Return the (x, y) coordinate for the center point of the cell that contains the specified text.  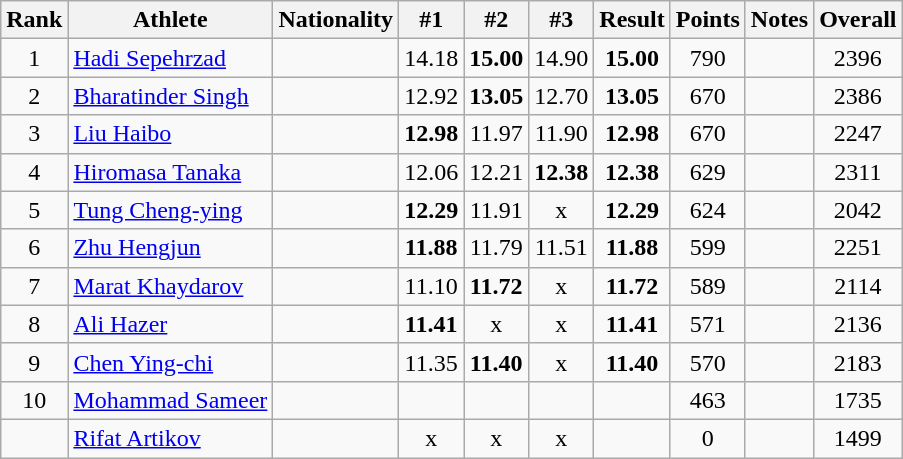
14.90 (562, 58)
12.06 (432, 172)
629 (708, 172)
#3 (562, 20)
11.79 (496, 248)
12.21 (496, 172)
570 (708, 362)
Result (632, 20)
5 (34, 210)
624 (708, 210)
12.92 (432, 96)
1 (34, 58)
6 (34, 248)
3 (34, 134)
11.35 (432, 362)
9 (34, 362)
Overall (858, 20)
10 (34, 400)
Marat Khaydarov (170, 286)
11.10 (432, 286)
790 (708, 58)
2 (34, 96)
14.18 (432, 58)
1499 (858, 438)
Hiromasa Tanaka (170, 172)
2386 (858, 96)
2311 (858, 172)
2396 (858, 58)
Ali Hazer (170, 324)
Notes (779, 20)
Zhu Hengjun (170, 248)
589 (708, 286)
Tung Cheng-ying (170, 210)
2183 (858, 362)
2136 (858, 324)
Chen Ying-chi (170, 362)
Hadi Sepehrzad (170, 58)
Liu Haibo (170, 134)
11.90 (562, 134)
Rifat Artikov (170, 438)
7 (34, 286)
11.97 (496, 134)
11.91 (496, 210)
12.70 (562, 96)
Athlete (170, 20)
Mohammad Sameer (170, 400)
0 (708, 438)
4 (34, 172)
2042 (858, 210)
#2 (496, 20)
#1 (432, 20)
Rank (34, 20)
8 (34, 324)
Bharatinder Singh (170, 96)
2247 (858, 134)
Points (708, 20)
599 (708, 248)
2114 (858, 286)
1735 (858, 400)
11.51 (562, 248)
571 (708, 324)
463 (708, 400)
2251 (858, 248)
Nationality (336, 20)
